For the text-containing cell, return its midpoint in (X, Y) coordinate format. 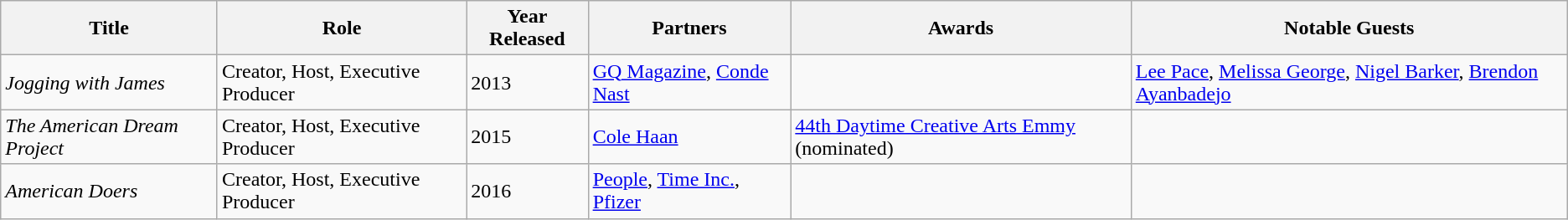
44th Daytime Creative Arts Emmy (nominated) (961, 137)
American Doers (109, 191)
People, Time Inc., Pfizer (689, 191)
Role (342, 28)
2016 (528, 191)
Partners (689, 28)
Jogging with James (109, 82)
Lee Pace, Melissa George, Nigel Barker, Brendon Ayanbadejo (1349, 82)
2013 (528, 82)
GQ Magazine, Conde Nast (689, 82)
Cole Haan (689, 137)
2015 (528, 137)
Notable Guests (1349, 28)
The American Dream Project (109, 137)
Year Released (528, 28)
Awards (961, 28)
Title (109, 28)
